Pinpoint the cell where the given text exists, returning its [x, y] midpoint coordinate. 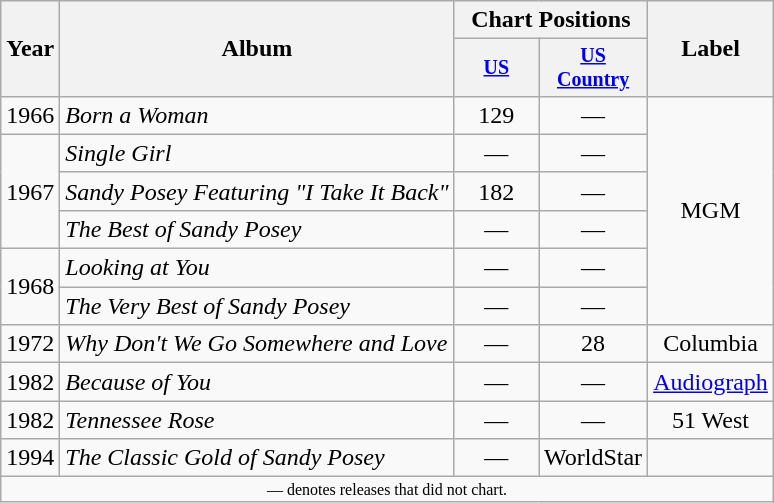
129 [496, 115]
51 West [711, 420]
MGM [711, 210]
1967 [30, 191]
Tennessee Rose [257, 420]
US Country [594, 68]
Sandy Posey Featuring "I Take It Back" [257, 191]
Chart Positions [551, 20]
The Classic Gold of Sandy Posey [257, 458]
Looking at You [257, 268]
Why Don't We Go Somewhere and Love [257, 344]
Album [257, 49]
Audiograph [711, 382]
US [496, 68]
WorldStar [594, 458]
Label [711, 49]
— denotes releases that did not chart. [388, 489]
Year [30, 49]
The Very Best of Sandy Posey [257, 306]
1994 [30, 458]
Columbia [711, 344]
Born a Woman [257, 115]
1968 [30, 287]
Single Girl [257, 153]
1966 [30, 115]
Because of You [257, 382]
The Best of Sandy Posey [257, 229]
182 [496, 191]
1972 [30, 344]
28 [594, 344]
